Search for the cell housing the specified text and yield its (x, y) center coordinate. 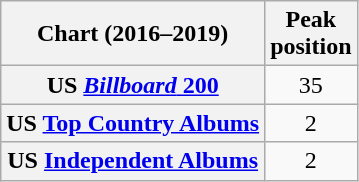
US Billboard 200 (133, 85)
35 (311, 85)
Peakposition (311, 34)
US Top Country Albums (133, 123)
Chart (2016–2019) (133, 34)
US Independent Albums (133, 161)
